Detect which cell encompasses the target text, then output its (X, Y) center coordinate. 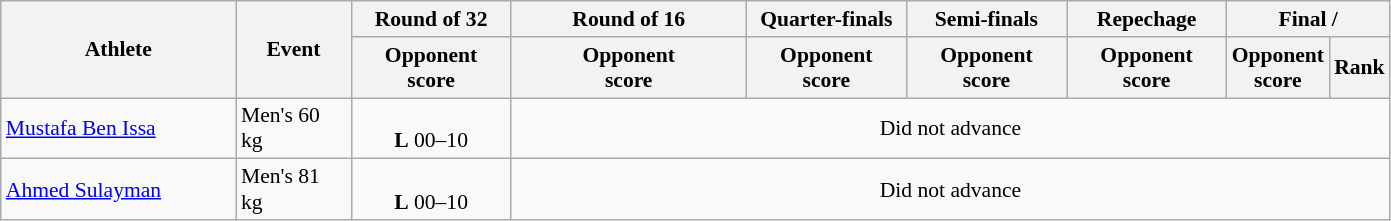
Final / (1308, 19)
Rank (1360, 68)
Athlete (118, 50)
Round of 32 (431, 19)
Men's 81 kg (294, 190)
Round of 16 (628, 19)
Semi-finals (986, 19)
Repechage (1146, 19)
Quarter-finals (826, 19)
Mustafa Ben Issa (118, 128)
Men's 60 kg (294, 128)
Event (294, 50)
Ahmed Sulayman (118, 190)
